Pinpoint the cell where the given text exists, returning its [x, y] midpoint coordinate. 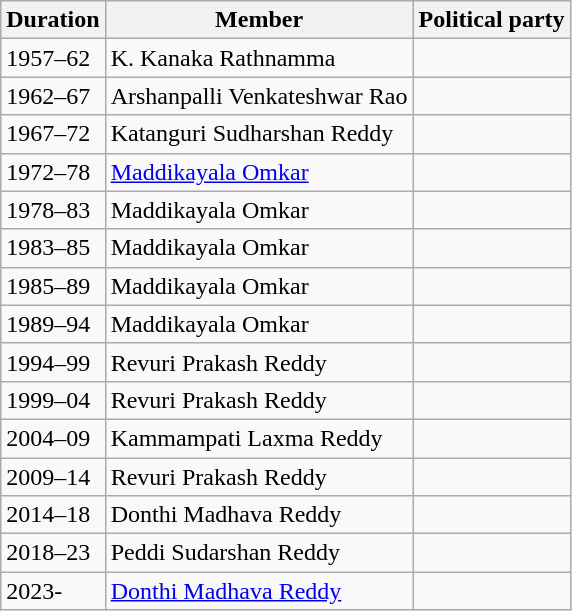
1983–85 [53, 248]
1978–83 [53, 210]
2014–18 [53, 515]
Arshanpalli Venkateshwar Rao [259, 96]
1962–67 [53, 96]
2018–23 [53, 553]
K. Kanaka Rathnamma [259, 58]
1967–72 [53, 134]
1989–94 [53, 324]
Member [259, 20]
Peddi Sudarshan Reddy [259, 553]
1957–62 [53, 58]
Political party [492, 20]
1985–89 [53, 286]
1972–78 [53, 172]
1999–04 [53, 400]
1994–99 [53, 362]
2009–14 [53, 477]
Duration [53, 20]
2023- [53, 591]
Katanguri Sudharshan Reddy [259, 134]
Kammampati Laxma Reddy [259, 438]
2004–09 [53, 438]
